Pinpoint the cell where the given text exists, returning its [x, y] midpoint coordinate. 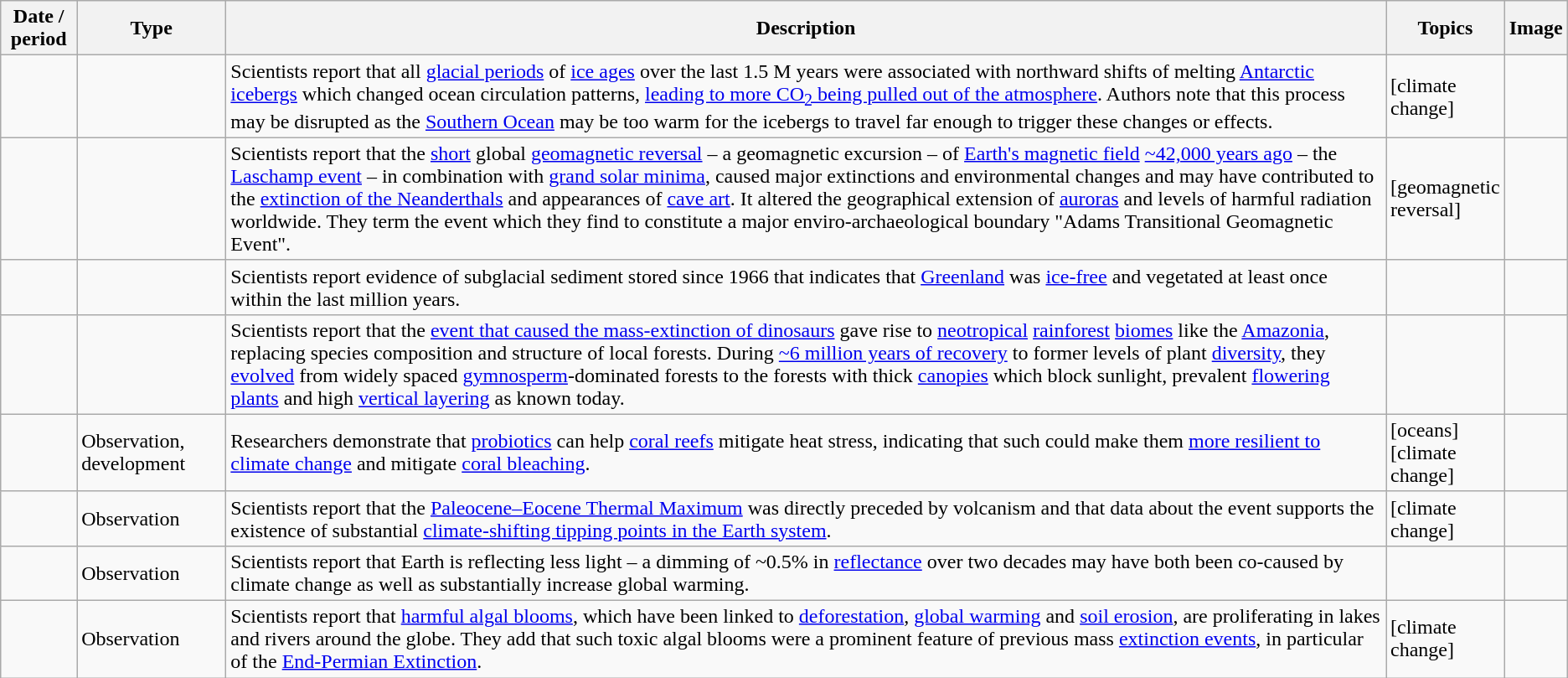
[oceans] [climate change] [1445, 453]
Topics [1445, 28]
Type [152, 28]
Observation, development [152, 453]
Date / period [39, 28]
Description [806, 28]
Image [1536, 28]
[geomagnetic reversal] [1445, 199]
